Determine the [x, y] coordinate at the center of the cell enclosing the given text.  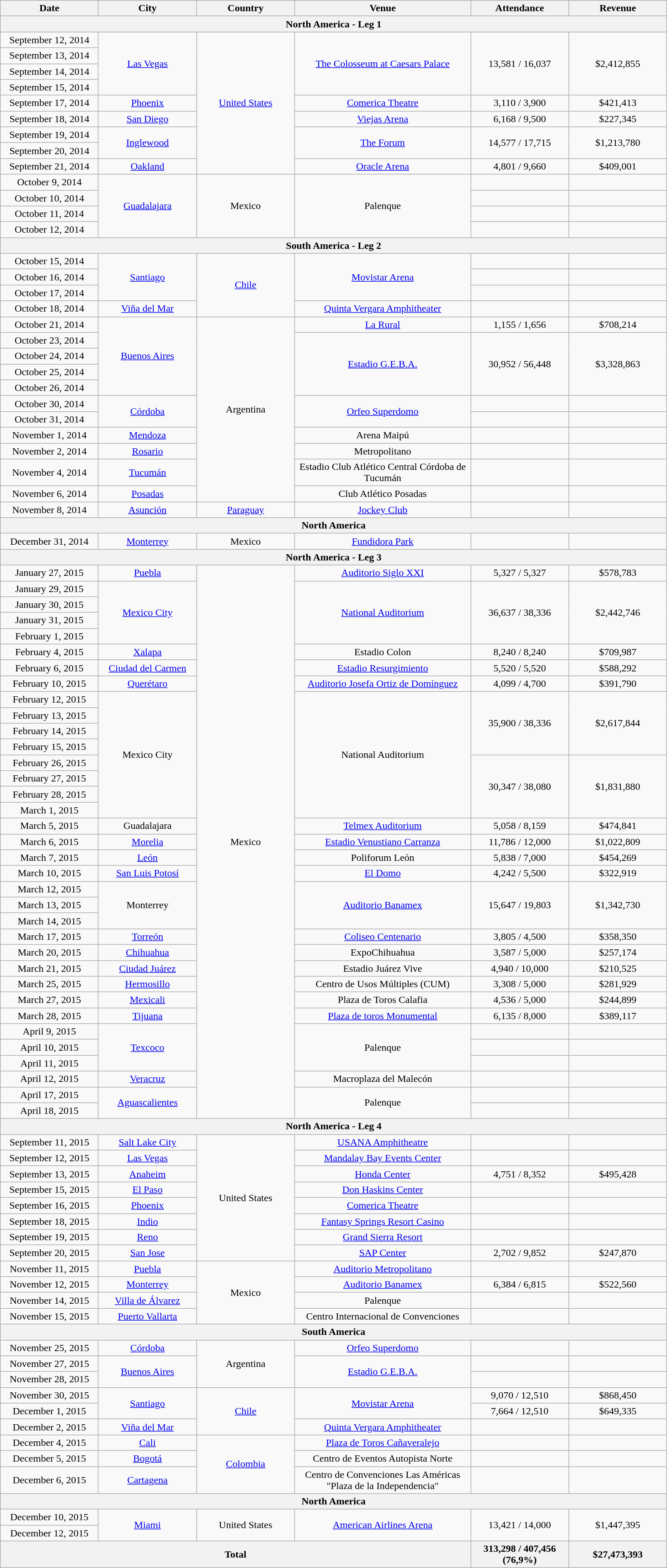
November 8, 2014 [49, 510]
December 6, 2015 [49, 1480]
4,536 / 5,000 [519, 1000]
Paraguay [246, 510]
Reno [148, 1237]
September 15, 2014 [49, 87]
4,801 / 9,660 [519, 166]
November 4, 2014 [49, 473]
Oracle Arena [383, 166]
4,940 / 10,000 [519, 968]
April 17, 2015 [49, 1095]
Veracruz [148, 1079]
Morelia [148, 842]
October 23, 2014 [49, 340]
September 19, 2014 [49, 135]
USANA Amphitheatre [383, 1142]
November 1, 2014 [49, 435]
Country [246, 8]
April 11, 2015 [49, 1063]
3,308 / 5,000 [519, 984]
35,900 / 38,336 [519, 723]
Poliforum León [383, 858]
San Jose [148, 1253]
Anaheim [148, 1174]
$210,525 [618, 968]
7,664 / 12,510 [519, 1411]
Auditorio Siglo XXI [383, 573]
North America - Leg 3 [334, 557]
SAP Center [383, 1253]
Fantasy Springs Resort Casino [383, 1221]
36,637 / 38,336 [519, 612]
February 26, 2015 [49, 763]
December 31, 2014 [49, 541]
South America [334, 1332]
6,384 / 6,815 [519, 1285]
$1,022,809 [618, 842]
Cali [148, 1443]
Coliseo Centenario [383, 936]
September 12, 2014 [49, 40]
San Luis Potosí [148, 873]
11,786 / 12,000 [519, 842]
6,168 / 9,500 [519, 119]
$322,919 [618, 873]
3,110 / 3,900 [519, 103]
North America - Leg 4 [334, 1126]
September 12, 2015 [49, 1158]
January 31, 2015 [49, 620]
Posadas [148, 494]
March 14, 2015 [49, 921]
March 12, 2015 [49, 889]
September 17, 2014 [49, 103]
6,135 / 8,000 [519, 1016]
Date [49, 8]
Macroplaza del Malecón [383, 1079]
Cartagena [148, 1480]
Don Haskins Center [383, 1190]
Telmex Auditorium [383, 826]
February 12, 2015 [49, 699]
$2,617,844 [618, 723]
Torreón [148, 936]
October 10, 2014 [49, 198]
3,805 / 4,500 [519, 936]
1,155 / 1,656 [519, 324]
$649,335 [618, 1411]
November 11, 2015 [49, 1269]
Estadio Colon [383, 652]
February 4, 2015 [49, 652]
Asunción [148, 510]
North America - Leg 1 [334, 24]
$522,560 [618, 1285]
March 1, 2015 [49, 810]
$2,442,746 [618, 612]
September 13, 2015 [49, 1174]
October 16, 2014 [49, 277]
December 12, 2015 [49, 1533]
Plaza de Toros Calafia [383, 1000]
La Rural [383, 324]
$244,899 [618, 1000]
2,702 / 9,852 [519, 1253]
November 14, 2015 [49, 1300]
September 21, 2014 [49, 166]
Centro de Usos Múltiples (CUM) [383, 984]
October 9, 2014 [49, 182]
Chihuahua [148, 952]
Estadio Juárez Vive [383, 968]
$391,790 [618, 683]
$421,413 [618, 103]
$1,447,395 [618, 1525]
Total [236, 1555]
$474,841 [618, 826]
October 25, 2014 [49, 372]
February 6, 2015 [49, 668]
$588,292 [618, 668]
March 21, 2015 [49, 968]
November 25, 2015 [49, 1348]
Plaza de Toros Cañaveralejo [383, 1443]
$257,174 [618, 952]
November 6, 2014 [49, 494]
April 12, 2015 [49, 1079]
January 29, 2015 [49, 589]
5,838 / 7,000 [519, 858]
January 30, 2015 [49, 605]
October 11, 2014 [49, 214]
Mendoza [148, 435]
$3,328,863 [618, 364]
April 9, 2015 [49, 1032]
March 13, 2015 [49, 905]
South America - Leg 2 [334, 246]
Revenue [618, 8]
Grand Sierra Resort [383, 1237]
October 21, 2014 [49, 324]
Tijuana [148, 1016]
ExpoChihuahua [383, 952]
Ciudad del Carmen [148, 668]
Estadio Venustiano Carranza [383, 842]
5,327 / 5,327 [519, 573]
4,751 / 8,352 [519, 1174]
October 12, 2014 [49, 230]
$1,213,780 [618, 143]
October 30, 2014 [49, 403]
The Forum [383, 143]
September 15, 2015 [49, 1190]
Attendance [519, 8]
$2,412,855 [618, 64]
March 6, 2015 [49, 842]
Auditorio Metropolitano [383, 1269]
8,240 / 8,240 [519, 652]
February 10, 2015 [49, 683]
Ciudad Juárez [148, 968]
Estadio Club Atlético Central Córdoba de Tucumán [383, 473]
November 15, 2015 [49, 1316]
October 15, 2014 [49, 261]
October 18, 2014 [49, 309]
13,581 / 16,037 [519, 64]
March 27, 2015 [49, 1000]
September 19, 2015 [49, 1237]
September 18, 2014 [49, 119]
November 27, 2015 [49, 1364]
September 20, 2014 [49, 150]
313,298 / 407,456 (76,9%) [519, 1555]
February 13, 2015 [49, 715]
30,347 / 38,080 [519, 786]
Texcoco [148, 1047]
Estadio Resurgimiento [383, 668]
$281,929 [618, 984]
March 17, 2015 [49, 936]
Club Atlético Posadas [383, 494]
Venue [383, 8]
San Diego [148, 119]
15,647 / 19,803 [519, 905]
Plaza de toros Monumental [383, 1016]
El Paso [148, 1190]
October 24, 2014 [49, 356]
October 31, 2014 [49, 419]
$495,428 [618, 1174]
September 16, 2015 [49, 1205]
September 14, 2014 [49, 71]
December 5, 2015 [49, 1458]
February 14, 2015 [49, 731]
March 28, 2015 [49, 1016]
Honda Center [383, 1174]
Villa de Álvarez [148, 1300]
Centro de Eventos Autopista Norte [383, 1458]
March 25, 2015 [49, 984]
November 28, 2015 [49, 1379]
El Domo [383, 873]
$247,870 [618, 1253]
Tucumán [148, 473]
$708,214 [618, 324]
Arena Maipú [383, 435]
$454,269 [618, 858]
April 10, 2015 [49, 1047]
February 27, 2015 [49, 779]
Mandalay Bay Events Center [383, 1158]
December 10, 2015 [49, 1517]
February 1, 2015 [49, 636]
March 5, 2015 [49, 826]
Mexicali [148, 1000]
September 13, 2014 [49, 56]
December 2, 2015 [49, 1427]
$1,831,880 [618, 786]
April 18, 2015 [49, 1111]
Puerto Vallarta [148, 1316]
February 15, 2015 [49, 747]
October 17, 2014 [49, 293]
September 20, 2015 [49, 1253]
March 20, 2015 [49, 952]
5,058 / 8,159 [519, 826]
Auditorio Josefa Ortiz de Domínguez [383, 683]
October 26, 2014 [49, 388]
$389,117 [618, 1016]
4,242 / 5,500 [519, 873]
$868,450 [618, 1395]
December 1, 2015 [49, 1411]
$358,350 [618, 936]
$1,342,730 [618, 905]
3,587 / 5,000 [519, 952]
Indio [148, 1221]
Querétaro [148, 683]
City [148, 8]
American Airlines Arena [383, 1525]
January 27, 2015 [49, 573]
Miami [148, 1525]
León [148, 858]
4,099 / 4,700 [519, 683]
November 30, 2015 [49, 1395]
13,421 / 14,000 [519, 1525]
Inglewood [148, 143]
September 18, 2015 [49, 1221]
Metropolitano [383, 451]
Jockey Club [383, 510]
The Colosseum at Caesars Palace [383, 64]
Rosario [148, 451]
Aguascalientes [148, 1103]
March 10, 2015 [49, 873]
March 7, 2015 [49, 858]
Bogotá [148, 1458]
14,577 / 17,715 [519, 143]
$409,001 [618, 166]
Centro Internacional de Convenciones [383, 1316]
September 11, 2015 [49, 1142]
Centro de Convenciones Las Américas "Plaza de la Independencia" [383, 1480]
$227,345 [618, 119]
Hermosillo [148, 984]
30,952 / 56,448 [519, 364]
$709,987 [618, 652]
Xalapa [148, 652]
5,520 / 5,520 [519, 668]
Fundidora Park [383, 541]
November 12, 2015 [49, 1285]
Viejas Arena [383, 119]
9,070 / 12,510 [519, 1395]
$27,473,393 [618, 1555]
February 28, 2015 [49, 794]
Oakland [148, 166]
November 2, 2014 [49, 451]
Salt Lake City [148, 1142]
December 4, 2015 [49, 1443]
$578,783 [618, 573]
Colombia [246, 1464]
